Output the (X, Y) coordinate of the center of the cell containing the given text.  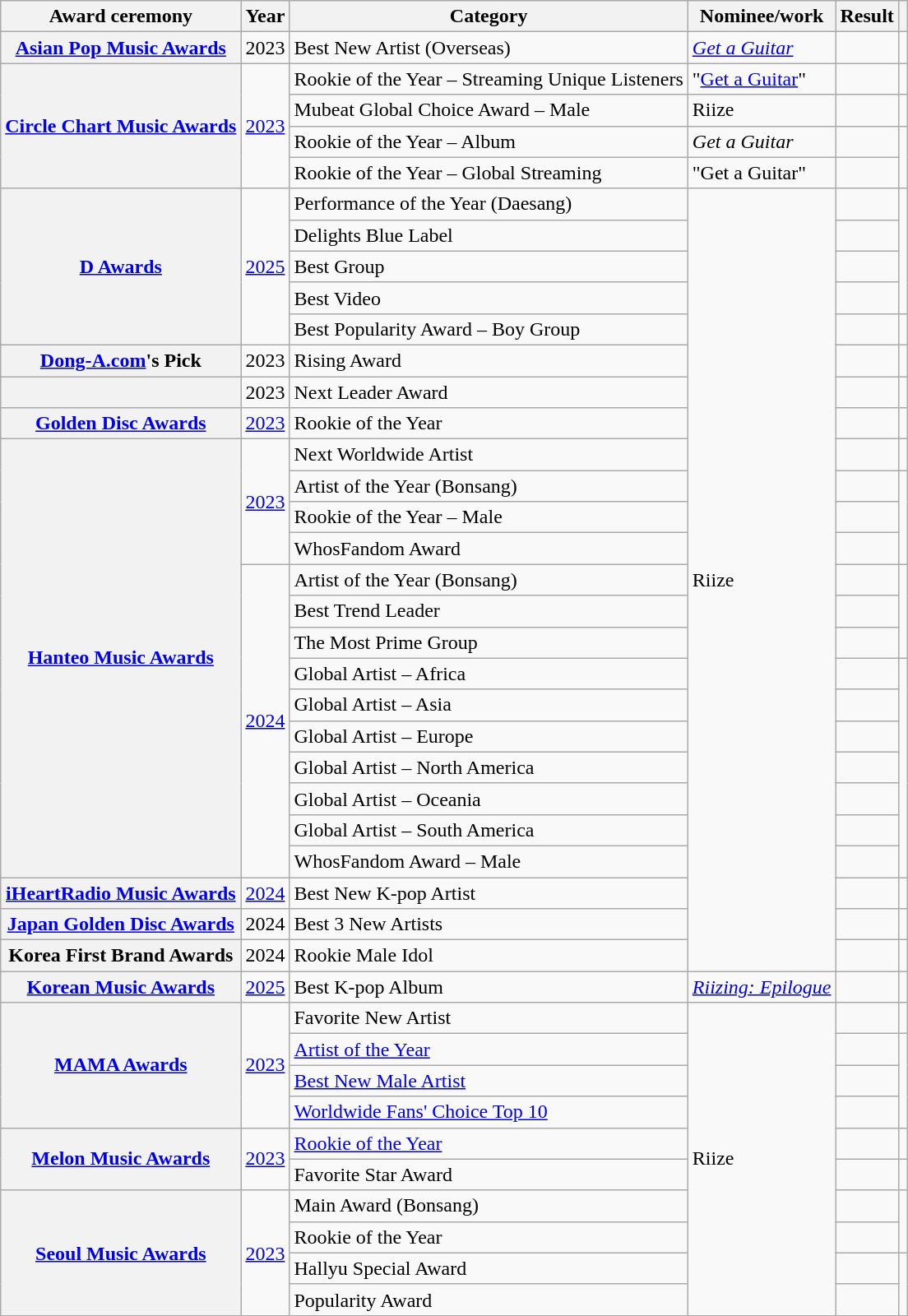
Result (867, 16)
Artist of the Year (489, 1050)
Global Artist – North America (489, 767)
Next Leader Award (489, 392)
Best Trend Leader (489, 611)
Award ceremony (121, 16)
Riizing: Epilogue (762, 987)
Japan Golden Disc Awards (121, 924)
Worldwide Fans' Choice Top 10 (489, 1112)
Asian Pop Music Awards (121, 48)
Popularity Award (489, 1300)
Korea First Brand Awards (121, 956)
Rising Award (489, 360)
WhosFandom Award (489, 549)
Rookie of the Year – Global Streaming (489, 173)
Dong-A.com's Pick (121, 360)
Favorite Star Award (489, 1175)
Main Award (Bonsang) (489, 1206)
Best 3 New Artists (489, 924)
Best Popularity Award – Boy Group (489, 329)
D Awards (121, 266)
Rookie of the Year – Male (489, 517)
Golden Disc Awards (121, 424)
Performance of the Year (Daesang) (489, 204)
Nominee/work (762, 16)
iHeartRadio Music Awards (121, 892)
Best Group (489, 266)
Melon Music Awards (121, 1159)
Seoul Music Awards (121, 1253)
Best New Artist (Overseas) (489, 48)
Global Artist – Oceania (489, 799)
Year (265, 16)
Next Worldwide Artist (489, 455)
Delights Blue Label (489, 235)
Hanteo Music Awards (121, 658)
Hallyu Special Award (489, 1268)
Korean Music Awards (121, 987)
Rookie Male Idol (489, 956)
Rookie of the Year – Streaming Unique Listeners (489, 79)
Best New K-pop Artist (489, 892)
Mubeat Global Choice Award – Male (489, 110)
Global Artist – Asia (489, 705)
Best New Male Artist (489, 1081)
Rookie of the Year – Album (489, 141)
Best K-pop Album (489, 987)
Circle Chart Music Awards (121, 126)
The Most Prime Group (489, 642)
Favorite New Artist (489, 1018)
MAMA Awards (121, 1065)
WhosFandom Award – Male (489, 861)
Global Artist – Africa (489, 674)
Best Video (489, 298)
Category (489, 16)
Global Artist – Europe (489, 736)
Global Artist – South America (489, 830)
